Return the [x, y] coordinate for the center point of the cell that contains the specified text.  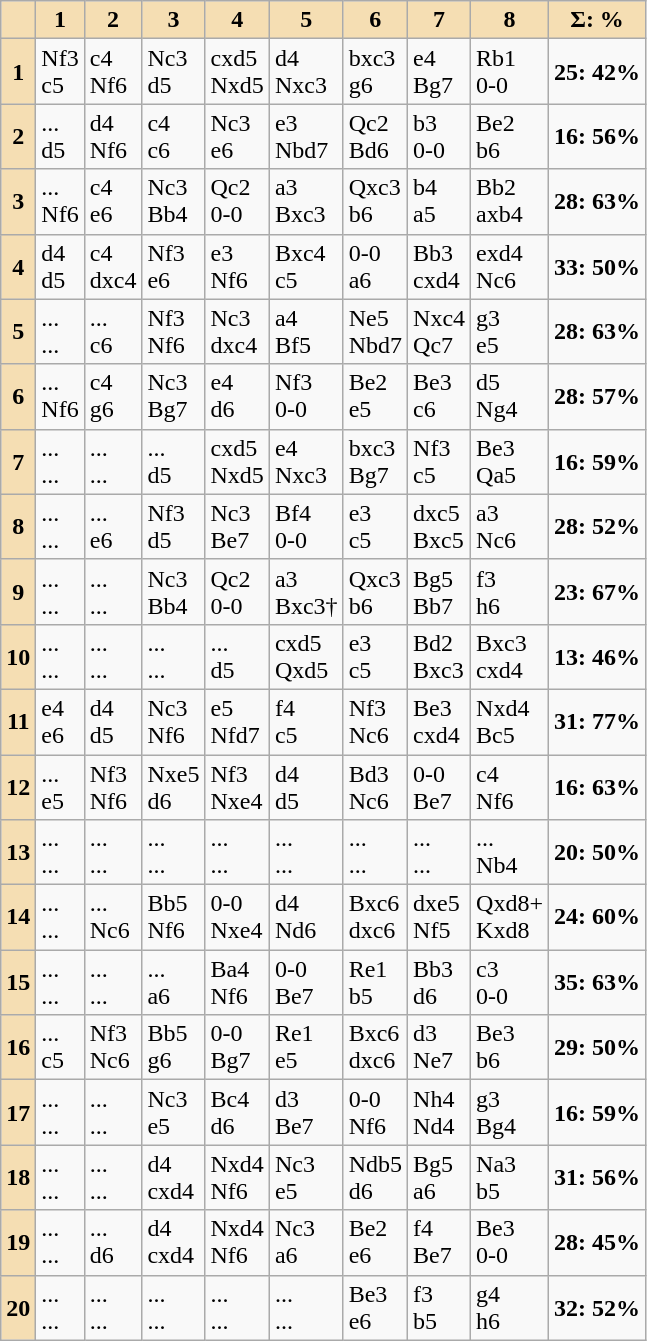
Nc3e6 [237, 136]
...a6 [174, 982]
Nxc4Qc7 [440, 332]
Ba4Nf6 [237, 982]
16: 63% [598, 786]
a3Bxc3† [306, 592]
Nc3Be7 [237, 526]
c4e6 [113, 202]
f4c5 [306, 722]
10 [18, 656]
e3Nf6 [237, 266]
f3b5 [440, 1308]
Bg5Bb7 [440, 592]
Bb3d6 [440, 982]
31: 56% [598, 1178]
15 [18, 982]
Be3Qa5 [510, 462]
Nf3Nxe4 [237, 786]
g3Bg4 [510, 1112]
...e6 [113, 526]
Be3c6 [440, 396]
11 [18, 722]
35: 63% [598, 982]
c4dxc4 [113, 266]
f4Be7 [440, 1242]
29: 50% [598, 1048]
23: 67% [598, 592]
13 [18, 852]
Na3b5 [510, 1178]
19 [18, 1242]
d5Ng4 [510, 396]
b4a5 [440, 202]
...Nb4 [510, 852]
e4e6 [60, 722]
g3e5 [510, 332]
24: 60% [598, 918]
Bd3Nc6 [375, 786]
Be2e5 [375, 396]
Nf3e6 [174, 266]
c4c6 [174, 136]
17 [18, 1112]
Bb2axb4 [510, 202]
25: 42% [598, 72]
...c6 [113, 332]
g4h6 [510, 1308]
Rb10-0 [510, 72]
e4Nxc3 [306, 462]
d4Nxc3 [306, 72]
16 [18, 1048]
16: 56% [598, 136]
Bf40-0 [306, 526]
28: 57% [598, 396]
cxd5Qxd5 [306, 656]
Be2b6 [510, 136]
Nf3d5 [174, 526]
a3Nc6 [510, 526]
e5Nfd7 [237, 722]
Nc3Nf6 [174, 722]
0-0Bg7 [237, 1048]
Σ: % [598, 20]
31: 77% [598, 722]
Bd2Bxc3 [440, 656]
c30-0 [510, 982]
...e5 [60, 786]
Be3cxd4 [440, 722]
Nh4Nd4 [440, 1112]
Be3e6 [375, 1308]
...Nc6 [113, 918]
b30-0 [440, 136]
32: 52% [598, 1308]
Ne5Nbd7 [375, 332]
Qxd8+Kxd8 [510, 918]
12 [18, 786]
f3h6 [510, 592]
Nc3d5 [174, 72]
d3Ne7 [440, 1048]
exd4Nc6 [510, 266]
Bb5g6 [174, 1048]
d4Nf6 [113, 136]
9 [18, 592]
20 [18, 1308]
Be30-0 [510, 1242]
20: 50% [598, 852]
Bc4d6 [237, 1112]
13: 46% [598, 656]
Qc2Bd6 [375, 136]
d3Be7 [306, 1112]
...d6 [113, 1242]
e4d6 [237, 396]
Nc3Bg7 [174, 396]
0-0Nf6 [375, 1112]
Be2e6 [375, 1242]
d4Nd6 [306, 918]
Nxd4Bc5 [510, 722]
Be3b6 [510, 1048]
dxe5Nf5 [440, 918]
28: 52% [598, 526]
Nc3dxc4 [237, 332]
Bb3cxd4 [440, 266]
0-0a6 [375, 266]
Re1e5 [306, 1048]
14 [18, 918]
Bxc4c5 [306, 266]
Re1b5 [375, 982]
Nc3a6 [306, 1242]
33: 50% [598, 266]
a3Bxc3 [306, 202]
a4Bf5 [306, 332]
28: 45% [598, 1242]
bxc3Bg7 [375, 462]
Nf30-0 [306, 396]
bxc3g6 [375, 72]
Nxe5d6 [174, 786]
dxc5Bxc5 [440, 526]
e4Bg7 [440, 72]
Bb5Nf6 [174, 918]
18 [18, 1178]
c4g6 [113, 396]
Ndb5d6 [375, 1178]
e3Nbd7 [306, 136]
...c5 [60, 1048]
Bg5a6 [440, 1178]
0-0Nxe4 [237, 918]
Bxc3cxd4 [510, 656]
